Return [X, Y] of the center of cell containing provided text 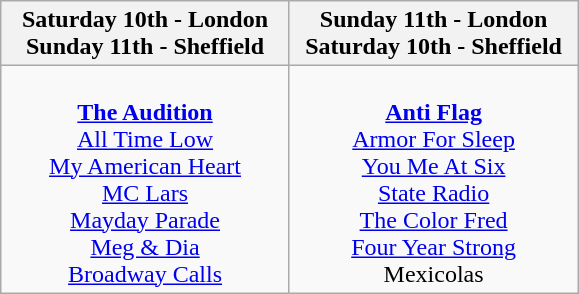
Anti Flag Armor For Sleep You Me At Six State Radio The Color Fred Four Year Strong Mexicolas [434, 180]
Saturday 10th - LondonSunday 11th - Sheffield [146, 34]
The Audition All Time Low My American Heart MC Lars Mayday Parade Meg & Dia Broadway Calls [146, 180]
Sunday 11th - LondonSaturday 10th - Sheffield [434, 34]
